Search for the cell housing the specified text and yield its [X, Y] center coordinate. 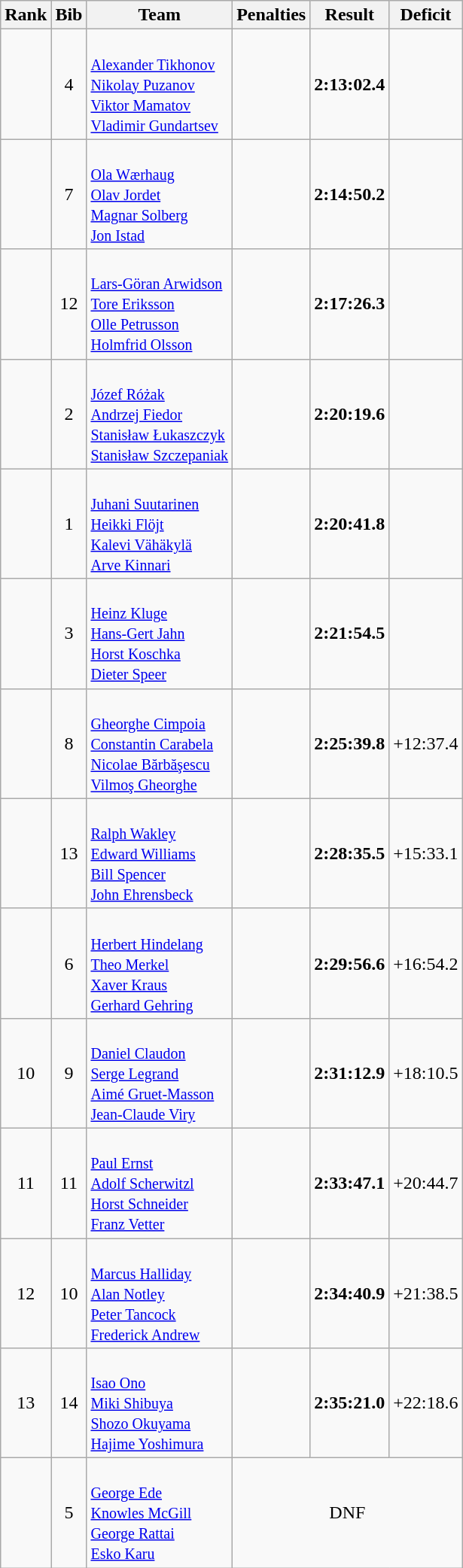
Deficit [426, 15]
Penalties [271, 15]
2:31:12.9 [349, 1073]
+15:33.1 [426, 853]
Result [349, 15]
Bib [69, 15]
1 [69, 524]
2:17:26.3 [349, 304]
9 [69, 1073]
Team [160, 15]
2:20:19.6 [349, 414]
Herbert HindelangTheo MerkelXaver KrausGerhard Gehring [160, 963]
2:25:39.8 [349, 743]
Paul ErnstAdolf ScherwitzlHorst SchneiderFranz Vetter [160, 1183]
2:34:40.9 [349, 1293]
8 [69, 743]
George EdeKnowles McGillGeorge RattaiEsko Karu [160, 1513]
Juhani SuutarinenHeikki FlöjtKalevi VähäkyläArve Kinnari [160, 524]
+20:44.7 [426, 1183]
+22:18.6 [426, 1403]
DNF [348, 1513]
2:29:56.6 [349, 963]
Marcus HallidayAlan NotleyPeter TancockFrederick Andrew [160, 1293]
6 [69, 963]
2:20:41.8 [349, 524]
2 [69, 414]
2:21:54.5 [349, 634]
Daniel ClaudonSerge LegrandAimé Gruet-MassonJean-Claude Viry [160, 1073]
2:28:35.5 [349, 853]
2:35:21.0 [349, 1403]
Rank [26, 15]
2:13:02.4 [349, 84]
+16:54.2 [426, 963]
Gheorghe CimpoiaConstantin CarabelaNicolae BărbăşescuVilmoş Gheorghe [160, 743]
Ralph WakleyEdward WilliamsBill SpencerJohn Ehrensbeck [160, 853]
2:14:50.2 [349, 194]
2:33:47.1 [349, 1183]
7 [69, 194]
Heinz KlugeHans-Gert JahnHorst KoschkaDieter Speer [160, 634]
+18:10.5 [426, 1073]
+12:37.4 [426, 743]
Józef RóżakAndrzej FiedorStanisław ŁukaszczykStanisław Szczepaniak [160, 414]
4 [69, 84]
Lars-Göran ArwidsonTore ErikssonOlle PetrussonHolmfrid Olsson [160, 304]
Alexander TikhonovNikolay PuzanovViktor MamatovVladimir Gundartsev [160, 84]
14 [69, 1403]
3 [69, 634]
Ola WærhaugOlav JordetMagnar SolbergJon Istad [160, 194]
+21:38.5 [426, 1293]
5 [69, 1513]
Isao OnoMiki ShibuyaShozo OkuyamaHajime Yoshimura [160, 1403]
